Return [X, Y] of the center of cell containing provided text 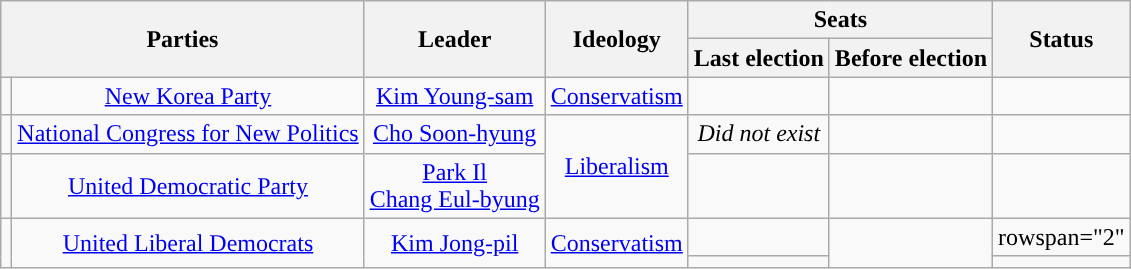
National Congress for New Politics [188, 134]
Status [1062, 39]
Seats [840, 20]
Last election [758, 58]
Kim Young-sam [454, 96]
rowspan="2" [1062, 237]
Cho Soon-hyung [454, 134]
Before election [910, 58]
Leader [454, 39]
Liberalism [616, 166]
United Democratic Party [188, 186]
Kim Jong-pil [454, 242]
New Korea Party [188, 96]
Did not exist [758, 134]
Parties [182, 39]
United Liberal Democrats [188, 242]
Ideology [616, 39]
Park IlChang Eul-byung [454, 186]
